From the cell containing the given text, extract its center point as (x, y) coordinate. 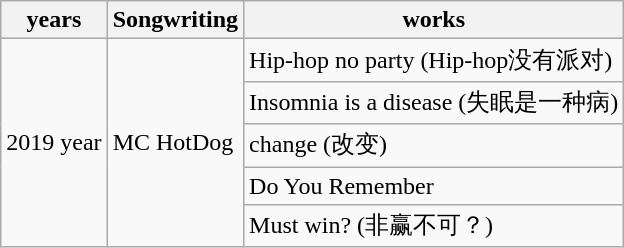
Insomnia is a disease (失眠是一种病) (434, 102)
Songwriting (175, 20)
MC HotDog (175, 143)
works (434, 20)
Do You Remember (434, 185)
2019 year (54, 143)
Must win? (非赢不可？) (434, 226)
change (改变) (434, 146)
years (54, 20)
Hip-hop no party (Hip-hop没有派对) (434, 60)
